From the cell containing the given text, extract its center point as [x, y] coordinate. 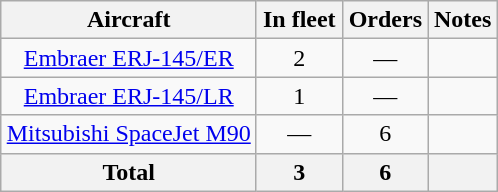
In fleet [299, 20]
Aircraft [128, 20]
Mitsubishi SpaceJet M90 [128, 134]
Embraer ERJ-145/ER [128, 58]
Orders [385, 20]
Embraer ERJ-145/LR [128, 96]
1 [299, 96]
2 [299, 58]
3 [299, 172]
Notes [462, 20]
Total [128, 172]
